For the text-containing cell, return its midpoint in (X, Y) coordinate format. 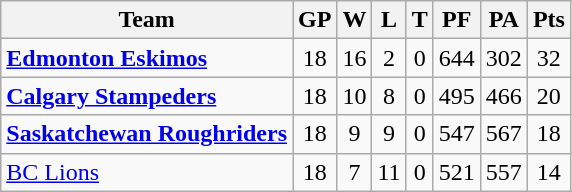
GP (315, 20)
644 (456, 58)
466 (504, 96)
T (420, 20)
521 (456, 172)
567 (504, 134)
20 (548, 96)
14 (548, 172)
8 (389, 96)
Team (147, 20)
302 (504, 58)
PF (456, 20)
L (389, 20)
Pts (548, 20)
547 (456, 134)
7 (354, 172)
16 (354, 58)
557 (504, 172)
Saskatchewan Roughriders (147, 134)
Calgary Stampeders (147, 96)
495 (456, 96)
BC Lions (147, 172)
10 (354, 96)
W (354, 20)
32 (548, 58)
Edmonton Eskimos (147, 58)
11 (389, 172)
PA (504, 20)
2 (389, 58)
